Identify which cell holds the provided text, then report its (X, Y) central coordinate. 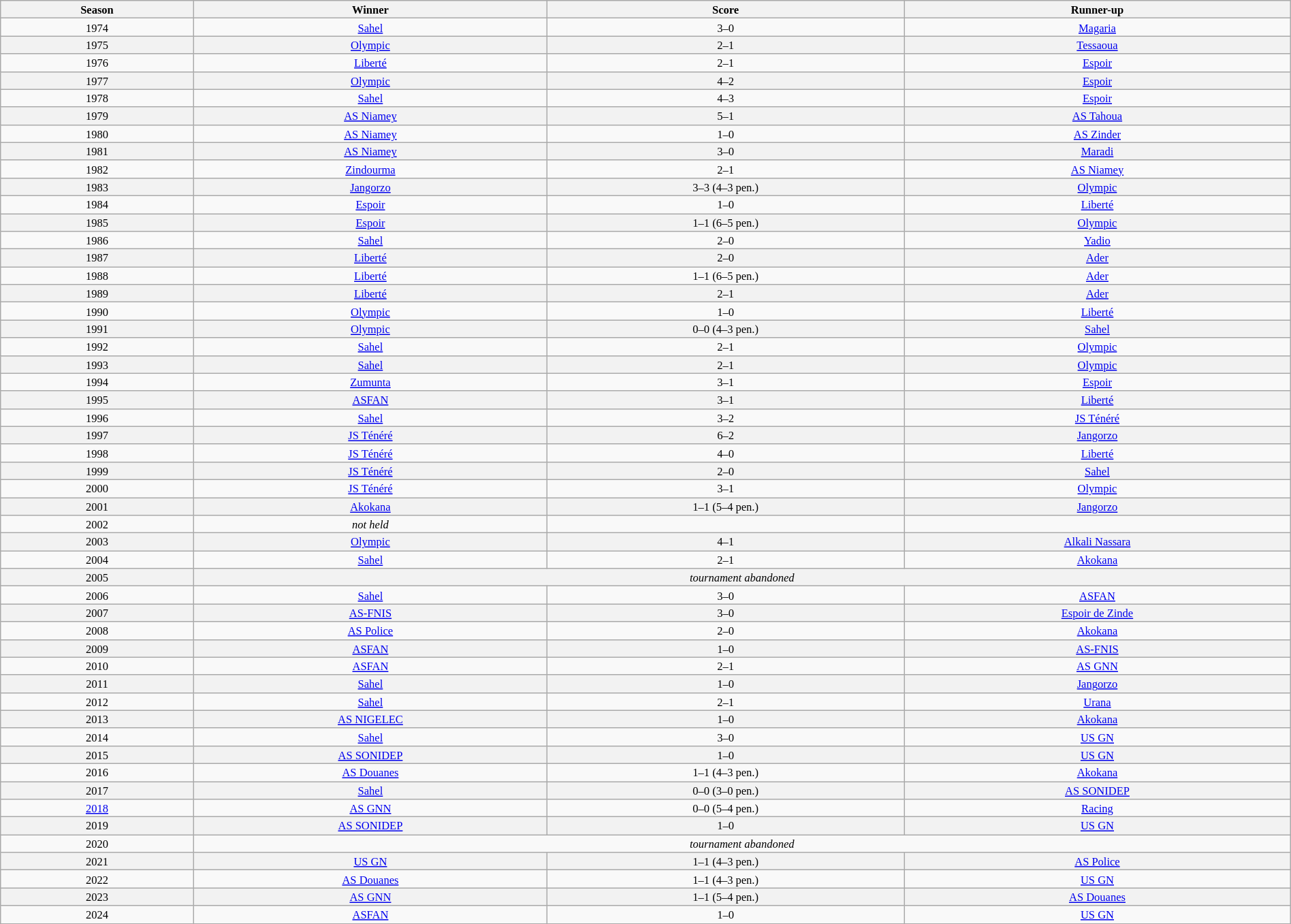
Racing (1098, 808)
1998 (97, 453)
1983 (97, 187)
2007 (97, 613)
1989 (97, 293)
Winner (370, 10)
1991 (97, 329)
4–0 (726, 453)
Zumunta (370, 382)
2009 (97, 648)
2001 (97, 506)
Yadio (1098, 240)
2005 (97, 577)
Zindourma (370, 169)
Magaria (1098, 27)
2003 (97, 542)
1977 (97, 80)
2011 (97, 684)
1979 (97, 116)
3–2 (726, 417)
Tessaoua (1098, 45)
1992 (97, 347)
2020 (97, 844)
Runner-up (1098, 10)
2016 (97, 772)
1985 (97, 223)
1980 (97, 133)
0–0 (5–4 pen.) (726, 808)
1978 (97, 98)
1993 (97, 364)
AS NIGELEC (370, 719)
1987 (97, 258)
1976 (97, 63)
1975 (97, 45)
2013 (97, 719)
2004 (97, 560)
Espoir de Zinde (1098, 613)
2015 (97, 754)
Score (726, 10)
Maradi (1098, 151)
4–1 (726, 542)
5–1 (726, 116)
3–3 (4–3 pen.) (726, 187)
4–3 (726, 98)
2012 (97, 701)
1981 (97, 151)
1997 (97, 435)
4–2 (726, 80)
2022 (97, 879)
1988 (97, 276)
0–0 (4–3 pen.) (726, 329)
1995 (97, 400)
0–0 (3–0 pen.) (726, 791)
not held (370, 524)
Season (97, 10)
1984 (97, 204)
2023 (97, 897)
2006 (97, 595)
2002 (97, 524)
1990 (97, 311)
1982 (97, 169)
2008 (97, 631)
2014 (97, 737)
2021 (97, 861)
Urana (1098, 701)
1986 (97, 240)
2017 (97, 791)
2010 (97, 666)
1974 (97, 27)
2024 (97, 914)
2000 (97, 488)
AS Tahoua (1098, 116)
1996 (97, 417)
2018 (97, 808)
Alkali Nassara (1098, 542)
6–2 (726, 435)
2019 (97, 826)
1994 (97, 382)
1999 (97, 471)
AS Zinder (1098, 133)
